Locate the cell with the specified text and output its [X, Y] center coordinate. 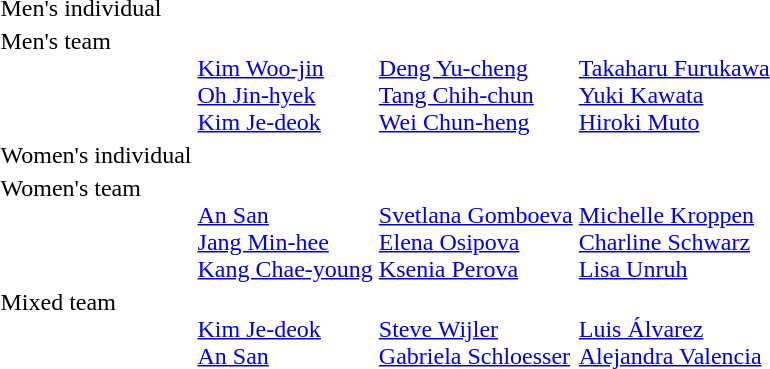
An SanJang Min-heeKang Chae-young [285, 228]
Kim Woo-jinOh Jin-hyekKim Je-deok [285, 82]
Svetlana GomboevaElena OsipovaKsenia Perova [476, 228]
Deng Yu-chengTang Chih-chunWei Chun-heng [476, 82]
